Pinpoint the cell where the given text exists, returning its (x, y) midpoint coordinate. 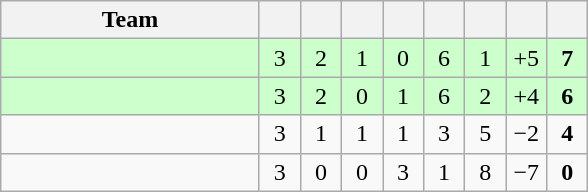
−2 (526, 134)
8 (486, 172)
Team (130, 20)
+5 (526, 58)
5 (486, 134)
4 (568, 134)
+4 (526, 96)
−7 (526, 172)
7 (568, 58)
